Return [X, Y] of the center of cell containing provided text 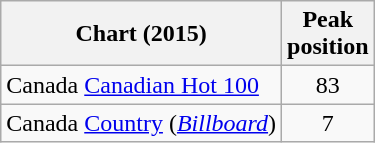
Canada Country (Billboard) [142, 123]
Peakposition [328, 34]
Chart (2015) [142, 34]
7 [328, 123]
83 [328, 85]
Canada Canadian Hot 100 [142, 85]
